Pinpoint the cell where the given text exists, returning its [X, Y] midpoint coordinate. 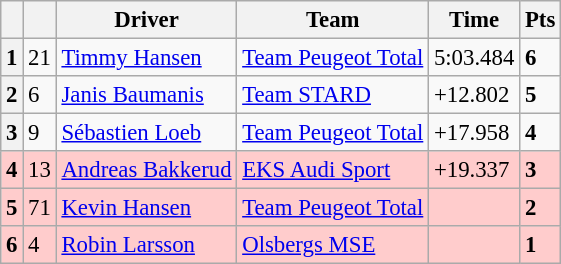
Pts [540, 20]
Team [333, 20]
EKS Audi Sport [333, 170]
13 [40, 170]
Sébastien Loeb [146, 133]
9 [40, 133]
Time [474, 20]
Driver [146, 20]
Janis Baumanis [146, 95]
71 [40, 208]
Timmy Hansen [146, 58]
+12.802 [474, 95]
21 [40, 58]
Kevin Hansen [146, 208]
Olsbergs MSE [333, 245]
5:03.484 [474, 58]
+17.958 [474, 133]
Team STARD [333, 95]
Andreas Bakkerud [146, 170]
Robin Larsson [146, 245]
+19.337 [474, 170]
